Extract the [x, y] coordinate from the center of the cell holding the provided text.  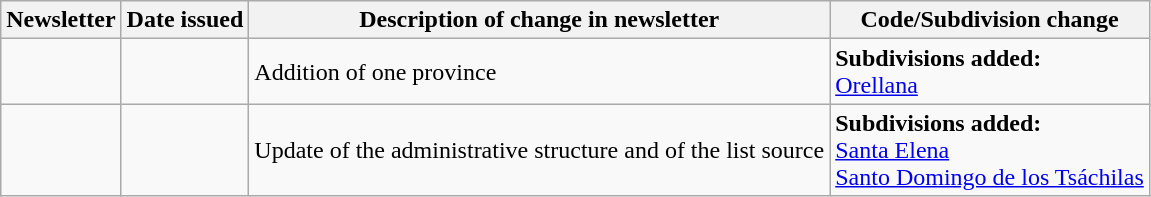
Subdivisions added: Orellana [990, 72]
Description of change in newsletter [540, 20]
Newsletter [61, 20]
Addition of one province [540, 72]
Date issued [185, 20]
Subdivisions added: Santa Elena Santo Domingo de los Tsáchilas [990, 150]
Code/Subdivision change [990, 20]
Update of the administrative structure and of the list source [540, 150]
